Pinpoint the cell where the given text exists, returning its (x, y) midpoint coordinate. 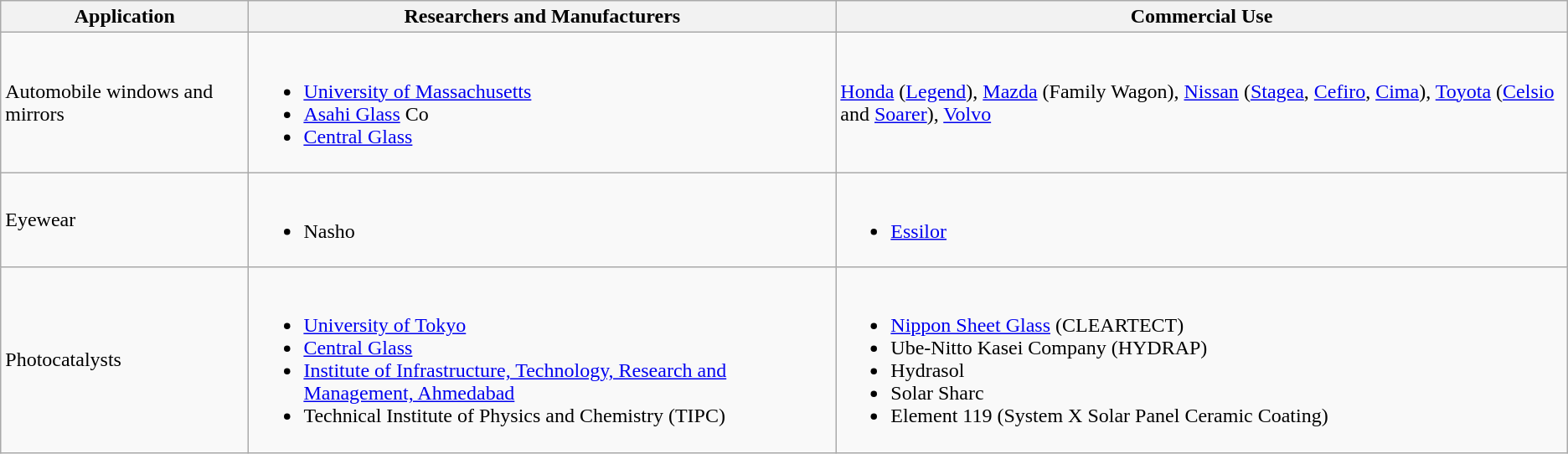
Honda (Legend), Mazda (Family Wagon), Nissan (Stagea, Cefiro, Cima), Toyota (Celsio and Soarer), Volvo (1201, 102)
Automobile windows and mirrors (125, 102)
Application (125, 17)
Nippon Sheet Glass (CLEARTECT)Ube-Nitto Kasei Company (HYDRAP)HydrasolSolar SharcElement 119 (System X Solar Panel Ceramic Coating) (1201, 360)
Researchers and Manufacturers (543, 17)
Photocatalysts (125, 360)
University of MassachusettsAsahi Glass CoCentral Glass (543, 102)
Essilor (1201, 219)
Eyewear (125, 219)
Nasho (543, 219)
Commercial Use (1201, 17)
